Determine the (x, y) coordinate at the center of the cell enclosing the given text.  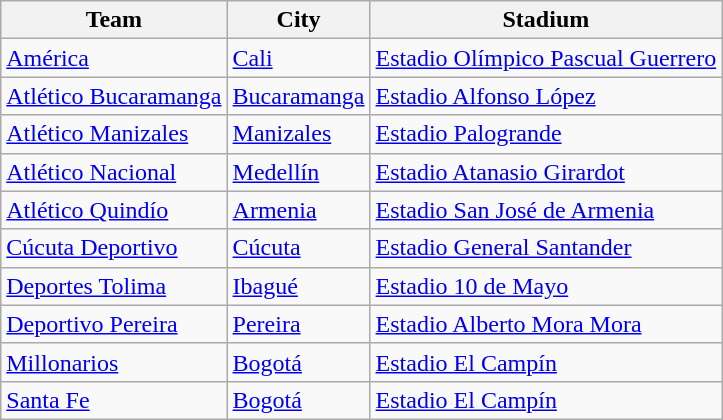
Manizales (298, 134)
Santa Fe (114, 400)
Estadio Alberto Mora Mora (546, 324)
América (114, 58)
Cúcuta Deportivo (114, 248)
Estadio Olímpico Pascual Guerrero (546, 58)
Deportivo Pereira (114, 324)
Team (114, 20)
Ibagué (298, 286)
Estadio 10 de Mayo (546, 286)
Estadio Atanasio Girardot (546, 172)
Atlético Quindío (114, 210)
Atlético Bucaramanga (114, 96)
Estadio San José de Armenia (546, 210)
Cúcuta (298, 248)
Cali (298, 58)
Atlético Nacional (114, 172)
Estadio Palogrande (546, 134)
Deportes Tolima (114, 286)
Bucaramanga (298, 96)
Estadio General Santander (546, 248)
Estadio Alfonso López (546, 96)
City (298, 20)
Medellín (298, 172)
Stadium (546, 20)
Atlético Manizales (114, 134)
Armenia (298, 210)
Millonarios (114, 362)
Pereira (298, 324)
